Determine the [X, Y] coordinate at the center of the cell enclosing the given text.  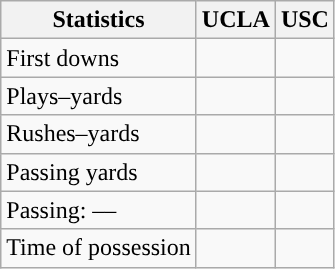
First downs [99, 58]
USC [304, 20]
Passing yards [99, 172]
Time of possession [99, 248]
Passing: –– [99, 210]
Statistics [99, 20]
UCLA [236, 20]
Rushes–yards [99, 134]
Plays–yards [99, 96]
